From the cell containing the given text, extract its center point as (X, Y) coordinate. 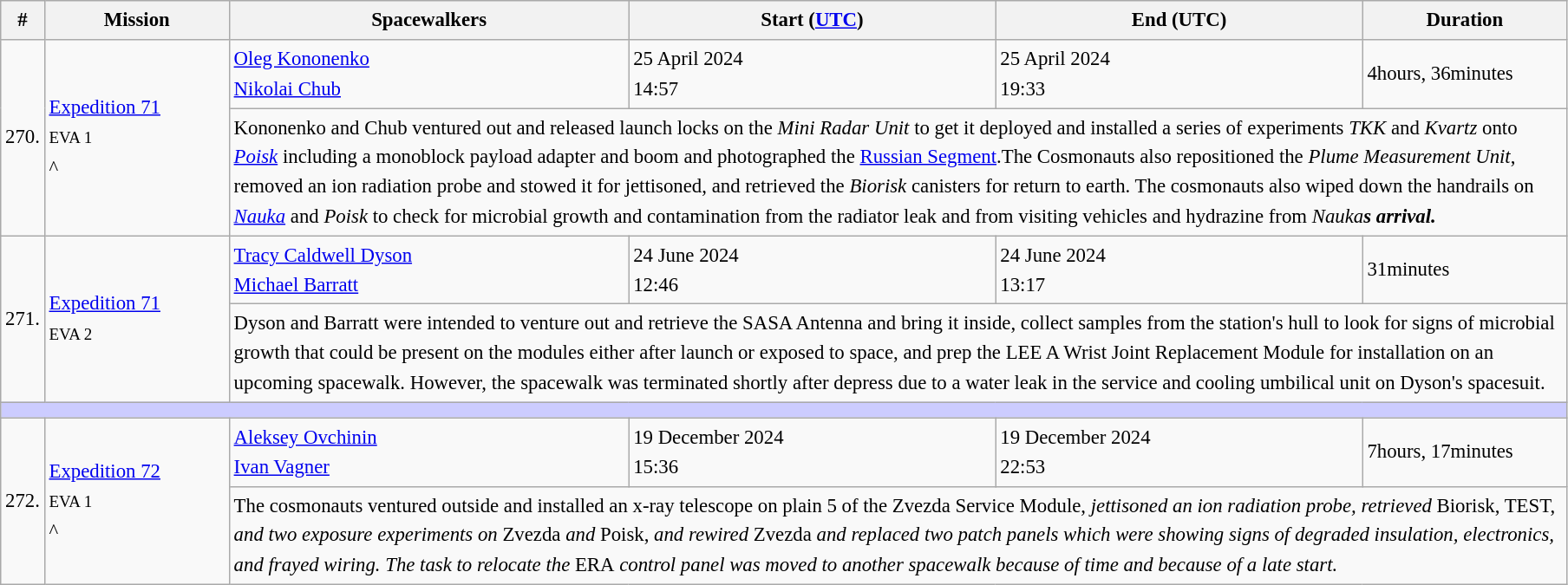
31minutes (1465, 270)
271. (23, 319)
24 June 2024 12:46 (812, 270)
4hours, 36minutes (1465, 75)
End (UTC) (1179, 21)
25 April 202414:57 (812, 75)
Duration (1465, 21)
# (23, 21)
272. (23, 501)
Expedition 71EVA 1^ (137, 138)
Start (UTC) (812, 21)
Expedition 71EVA 2 (137, 319)
7hours, 17minutes (1465, 452)
19 December 202415:36 (812, 452)
270. (23, 138)
25 April 202419:33 (1179, 75)
Spacewalkers (428, 21)
Oleg Kononenko Nikolai Chub (428, 75)
Expedition 72EVA 1^ (137, 501)
Tracy Caldwell Dyson Michael Barratt (428, 270)
Mission (137, 21)
24 June 2024 13:17 (1179, 270)
Aleksey Ovchinin Ivan Vagner (428, 452)
19 December 202422:53 (1179, 452)
